Detect which cell encompasses the target text, then output its [x, y] center coordinate. 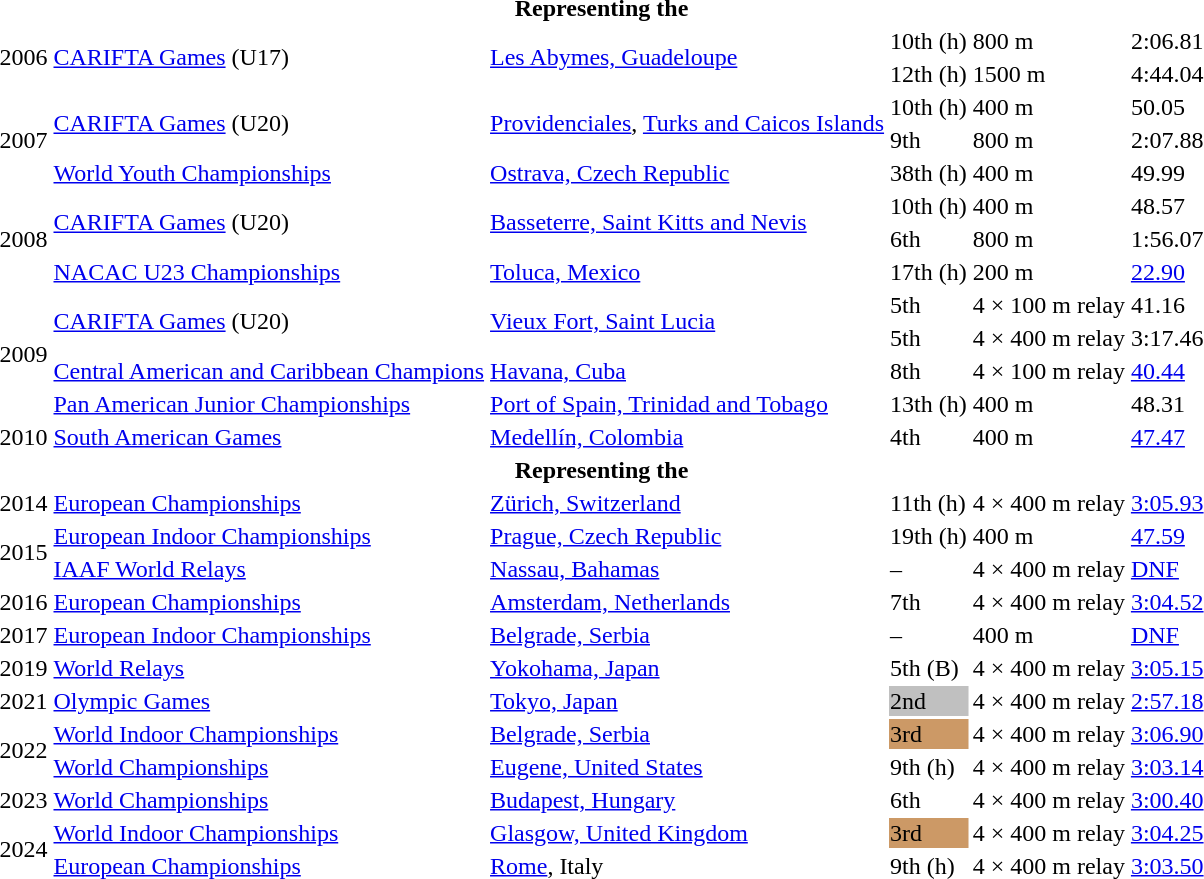
South American Games [269, 437]
Nassau, Bahamas [688, 569]
Prague, Czech Republic [688, 536]
8th [929, 371]
1500 m [1048, 74]
Eugene, United States [688, 767]
Amsterdam, Netherlands [688, 602]
Glasgow, United Kingdom [688, 833]
Basseterre, Saint Kitts and Nevis [688, 222]
11th (h) [929, 503]
Ostrava, Czech Republic [688, 173]
Havana, Cuba [688, 371]
12th (h) [929, 74]
IAAF World Relays [269, 569]
Central American and Caribbean Champions [269, 371]
Les Abymes, Guadeloupe [688, 58]
Pan American Junior Championships [269, 404]
5th (B) [929, 668]
38th (h) [929, 173]
World Youth Championships [269, 173]
Yokohama, Japan [688, 668]
7th [929, 602]
17th (h) [929, 272]
Vieux Fort, Saint Lucia [688, 322]
Port of Spain, Trinidad and Tobago [688, 404]
19th (h) [929, 536]
Budapest, Hungary [688, 800]
Zürich, Switzerland [688, 503]
Providenciales, Turks and Caicos Islands [688, 124]
13th (h) [929, 404]
4th [929, 437]
Olympic Games [269, 701]
9th (h) [929, 767]
Tokyo, Japan [688, 701]
NACAC U23 Championships [269, 272]
CARIFTA Games (U17) [269, 58]
9th [929, 140]
200 m [1048, 272]
Medellín, Colombia [688, 437]
2nd [929, 701]
Toluca, Mexico [688, 272]
World Relays [269, 668]
